For the text-containing cell, return its midpoint in [x, y] coordinate format. 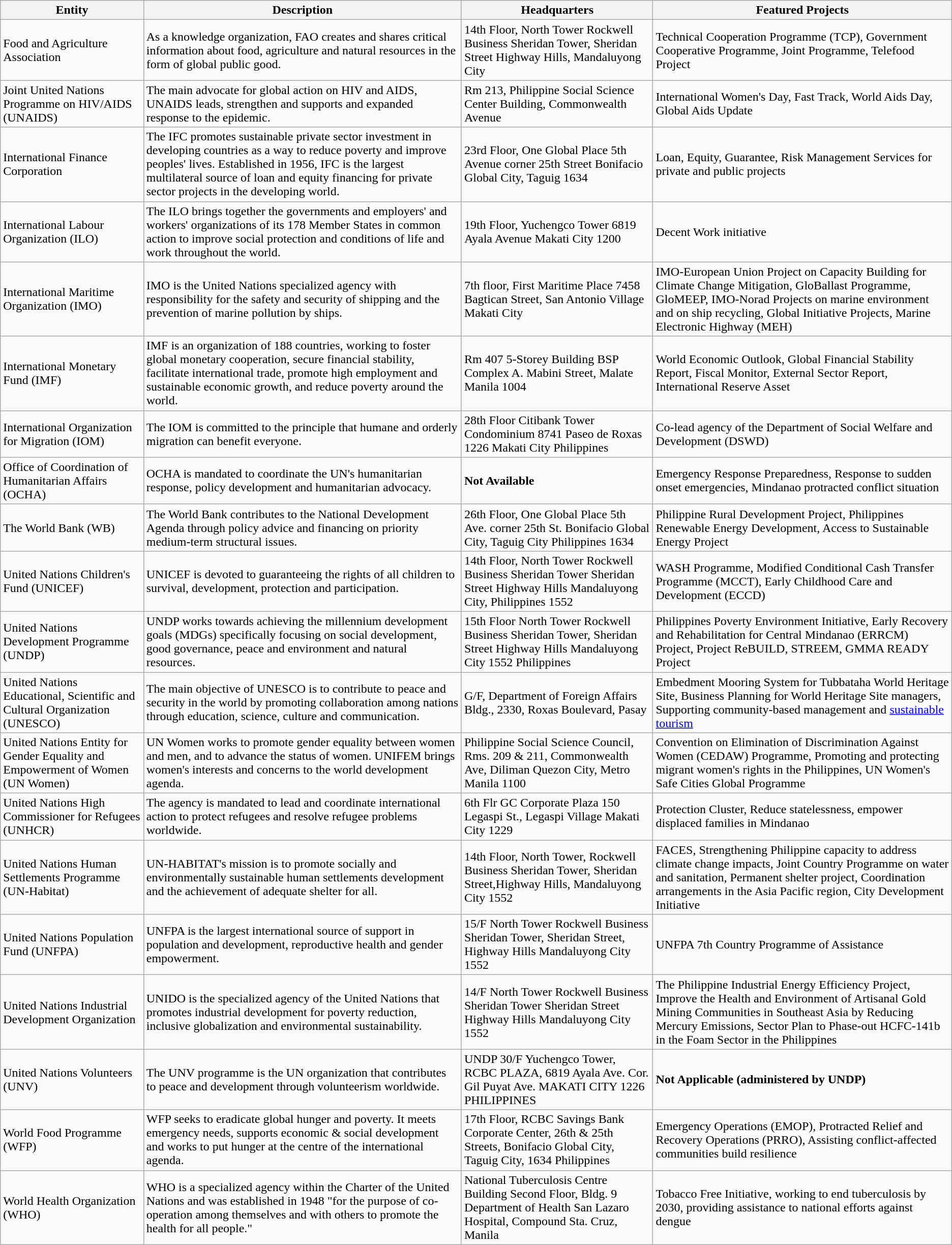
World Health Organization (WHO) [72, 1207]
National Tuberculosis Centre Building Second Floor, Bldg. 9 Department of Health San Lazaro Hospital, Compound Sta. Cruz, Manila [557, 1207]
OCHA is mandated to coordinate the UN's humanitarian response, policy development and humanitarian advocacy. [302, 481]
United Nations Educational, Scientific and Cultural Organization (UNESCO) [72, 703]
19th Floor, Yuchengco Tower 6819 Ayala Avenue Makati City 1200 [557, 232]
Headquarters [557, 10]
International Organization for Migration (IOM) [72, 434]
The UNV programme is the UN organization that contributes to peace and development through volunteerism worldwide. [302, 1079]
7th floor, First Maritime Place 7458 Bagtican Street, San Antonio Village Makati City [557, 299]
The World Bank (WB) [72, 527]
Not Applicable (administered by UNDP) [802, 1079]
United Nations High Commissioner for Refugees (UNHCR) [72, 817]
The main advocate for global action on HIV and AIDS, UNAIDS leads, strengthen and supports and expanded response to the epidemic. [302, 104]
Description [302, 10]
14th Floor, North Tower Rockwell Business Sheridan Tower Sheridan Street Highway Hills Mandaluyong City, Philippines 1552 [557, 581]
UNFPA is the largest international source of support in population and development, reproductive health and gender empowerment. [302, 945]
Rm 407 5-Storey Building BSP Complex A. Mabini Street, Malate Manila 1004 [557, 373]
Joint United Nations Programme on HIV/AIDS (UNAIDS) [72, 104]
Loan, Equity, Guarantee, Risk Management Services for private and public projects [802, 164]
26th Floor, One Global Place 5th Ave. corner 25th St. Bonifacio Global City, Taguig City Philippines 1634 [557, 527]
The World Bank contributes to the National Development Agenda through policy advice and financing on priority medium-term structural issues. [302, 527]
Rm 213, Philippine Social Science Center Building, Commonwealth Avenue [557, 104]
Tobacco Free Initiative, working to end tuberculosis by 2030, providing assistance to national efforts against dengue [802, 1207]
United Nations Entity for Gender Equality and Empowerment of Women (UN Women) [72, 763]
United Nations Industrial Development Organization [72, 1012]
United Nations Children's Fund (UNICEF) [72, 581]
International Monetary Fund (IMF) [72, 373]
Co-lead agency of the Department of Social Welfare and Development (DSWD) [802, 434]
United Nations Development Programme (UNDP) [72, 642]
Entity [72, 10]
28th Floor Citibank Tower Condominium 8741 Paseo de Roxas 1226 Makati City Philippines [557, 434]
Protection Cluster, Reduce statelessness, empower displaced families in Mindanao [802, 817]
International Labour Organization (ILO) [72, 232]
United Nations Population Fund (UNFPA) [72, 945]
15/F North Tower Rockwell Business Sheridan Tower, Sheridan Street, Highway Hills Mandaluyong City 1552 [557, 945]
Philippine Rural Development Project, Philippines Renewable Energy Development, Access to Sustainable Energy Project [802, 527]
The agency is mandated to lead and coordinate international action to protect refugees and resolve refugee problems worldwide. [302, 817]
17th Floor, RCBC Savings Bank Corporate Center, 26th & 25th Streets, Bonifacio Global City, Taguig City, 1634 Philippines [557, 1140]
United Nations Volunteers (UNV) [72, 1079]
14th Floor, North Tower Rockwell Business Sheridan Tower, Sheridan Street Highway Hills, Mandaluyong City [557, 50]
Philippine Social Science Council, Rms. 209 & 211, Commonwealth Ave, Diliman Quezon City, Metro Manila 1100 [557, 763]
UNICEF is devoted to guaranteeing the rights of all children to survival, development, protection and participation. [302, 581]
International Finance Corporation [72, 164]
Food and Agriculture Association [72, 50]
Emergency Response Preparedness, Response to sudden onset emergencies, Mindanao protracted conflict situation [802, 481]
WASH Programme, Modified Conditional Cash Transfer Programme (MCCT), Early Childhood Care and Development (ECCD) [802, 581]
Featured Projects [802, 10]
23rd Floor, One Global Place 5th Avenue corner 25th Street Bonifacio Global City, Taguig 1634 [557, 164]
Decent Work initiative [802, 232]
UNFPA 7th Country Programme of Assistance [802, 945]
United Nations Human Settlements Programme (UN-Habitat) [72, 877]
International Women's Day, Fast Track, World Aids Day, Global Aids Update [802, 104]
World Economic Outlook, Global Financial Stability Report, Fiscal Monitor, External Sector Report, International Reserve Asset [802, 373]
14th Floor, North Tower, Rockwell Business Sheridan Tower, Sheridan Street,Highway Hills, Mandaluyong City 1552 [557, 877]
Office of Coordination of Humanitarian Affairs (OCHA) [72, 481]
The IOM is committed to the principle that humane and orderly migration can benefit everyone. [302, 434]
15th Floor North Tower Rockwell Business Sheridan Tower, Sheridan Street Highway Hills Mandaluyong City 1552 Philippines [557, 642]
World Food Programme (WFP) [72, 1140]
UNDP 30/F Yuchengco Tower, RCBC PLAZA, 6819 Ayala Ave. Cor. Gil Puyat Ave. MAKATI CITY 1226 PHILIPPINES [557, 1079]
Emergency Operations (EMOP), Protracted Relief and Recovery Operations (PRRO), Assisting conflict-affected communities build resilience [802, 1140]
G/F, Department of Foreign Affairs Bldg., 2330, Roxas Boulevard, Pasay [557, 703]
14/F North Tower Rockwell Business Sheridan Tower Sheridan Street Highway Hills Mandaluyong City 1552 [557, 1012]
Not Available [557, 481]
Technical Cooperation Programme (TCP), Government Cooperative Programme, Joint Programme, Telefood Project [802, 50]
International Maritime Organization (IMO) [72, 299]
6th Flr GC Corporate Plaza 150 Legaspi St., Legaspi Village Makati City 1229 [557, 817]
